Search for the cell housing the specified text and yield its (X, Y) center coordinate. 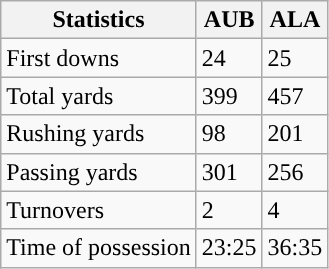
457 (295, 96)
Time of possession (99, 248)
23:25 (229, 248)
301 (229, 172)
4 (295, 210)
Rushing yards (99, 134)
Total yards (99, 96)
256 (295, 172)
36:35 (295, 248)
399 (229, 96)
2 (229, 210)
25 (295, 58)
First downs (99, 58)
201 (295, 134)
24 (229, 58)
AUB (229, 20)
Statistics (99, 20)
98 (229, 134)
Passing yards (99, 172)
Turnovers (99, 210)
ALA (295, 20)
